Provide the (x, y) coordinate of the cell's center where the given text is located.  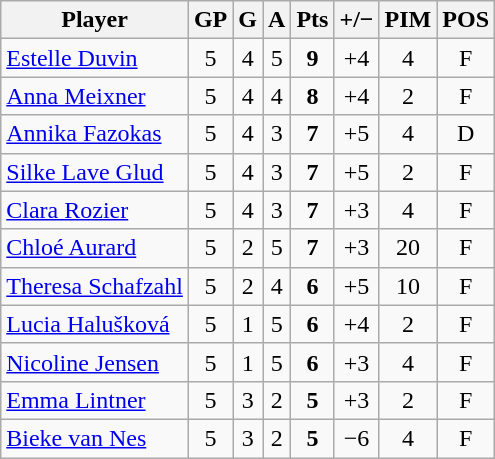
Anna Meixner (95, 96)
D (466, 134)
Pts (312, 20)
Emma Lintner (95, 400)
Silke Lave Glud (95, 172)
PIM (408, 20)
Lucia Halušková (95, 324)
20 (408, 248)
8 (312, 96)
GP (210, 20)
Estelle Duvin (95, 58)
Nicoline Jensen (95, 362)
Chloé Aurard (95, 248)
POS (466, 20)
+/− (356, 20)
Clara Rozier (95, 210)
Player (95, 20)
G (248, 20)
A (277, 20)
Bieke van Nes (95, 438)
Theresa Schafzahl (95, 286)
Annika Fazokas (95, 134)
−6 (356, 438)
9 (312, 58)
10 (408, 286)
